Scan for the cell matching the given text and deliver its (X, Y) coordinate at center. 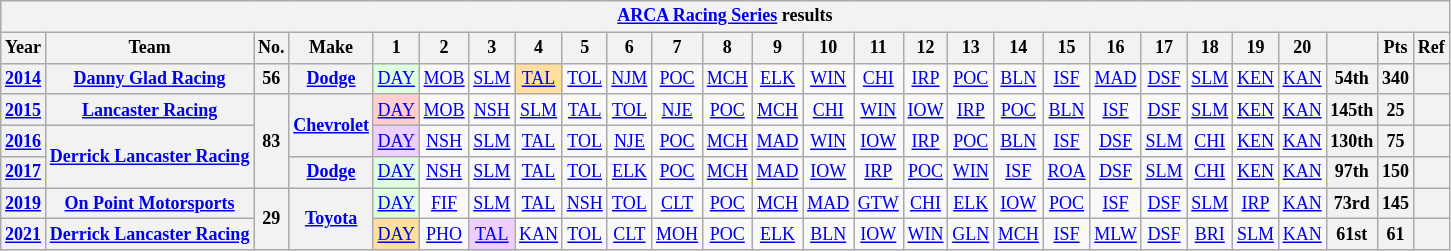
130th (1352, 140)
10 (828, 48)
Ref (1431, 48)
MLW (1116, 234)
7 (678, 48)
ARCA Racing Series results (725, 16)
Make (331, 48)
Team (149, 48)
12 (926, 48)
11 (879, 48)
25 (1396, 110)
Danny Glad Racing (149, 78)
ROA (1066, 172)
2017 (24, 172)
20 (1302, 48)
Year (24, 48)
2 (444, 48)
Lancaster Racing (149, 110)
145th (1352, 110)
340 (1396, 78)
61 (1396, 234)
15 (1066, 48)
17 (1164, 48)
4 (539, 48)
Pts (1396, 48)
On Point Motorsports (149, 204)
Toyota (331, 219)
13 (971, 48)
14 (1019, 48)
19 (1256, 48)
GTW (879, 204)
GLN (971, 234)
2019 (24, 204)
56 (272, 78)
1 (396, 48)
BRI (1210, 234)
6 (630, 48)
73rd (1352, 204)
150 (1396, 172)
Chevrolet (331, 125)
54th (1352, 78)
8 (727, 48)
PHO (444, 234)
2015 (24, 110)
5 (584, 48)
61st (1352, 234)
16 (1116, 48)
MOH (678, 234)
9 (778, 48)
75 (1396, 140)
2014 (24, 78)
2016 (24, 140)
3 (492, 48)
29 (272, 219)
145 (1396, 204)
No. (272, 48)
97th (1352, 172)
NJM (630, 78)
FIF (444, 204)
2021 (24, 234)
83 (272, 141)
18 (1210, 48)
